From the cell containing the given text, extract its center point as [X, Y] coordinate. 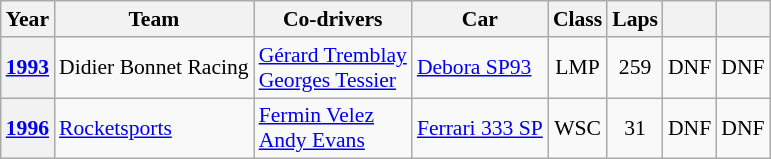
Car [480, 19]
259 [635, 68]
Co-drivers [333, 19]
Didier Bonnet Racing [154, 68]
Rocketsports [154, 128]
1996 [28, 128]
Gérard Tremblay Georges Tessier [333, 68]
Laps [635, 19]
Team [154, 19]
Fermin Velez Andy Evans [333, 128]
31 [635, 128]
WSC [578, 128]
Ferrari 333 SP [480, 128]
1993 [28, 68]
Year [28, 19]
Class [578, 19]
Debora SP93 [480, 68]
LMP [578, 68]
